Search for the cell housing the specified text and yield its [x, y] center coordinate. 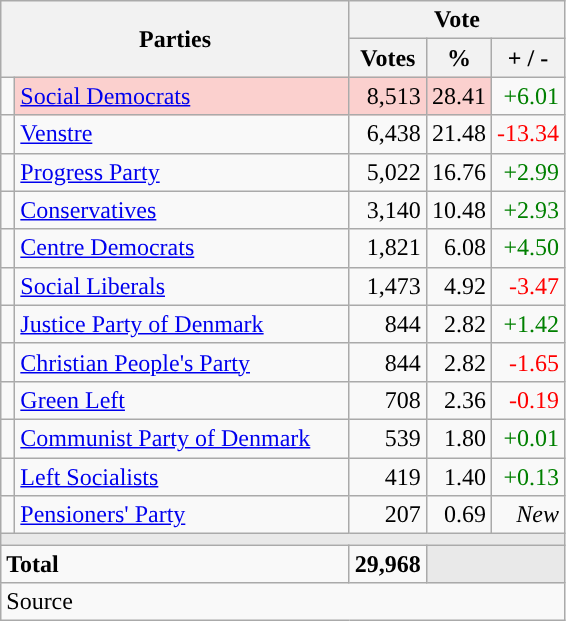
0.69 [458, 515]
Votes [388, 58]
Centre Democrats [182, 248]
% [458, 58]
1,473 [388, 286]
Left Socialists [182, 477]
28.41 [458, 96]
Green Left [182, 400]
-1.65 [528, 362]
Justice Party of Denmark [182, 324]
3,140 [388, 210]
+4.50 [528, 248]
+2.99 [528, 172]
16.76 [458, 172]
2.36 [458, 400]
-13.34 [528, 134]
1.40 [458, 477]
1.80 [458, 438]
+0.01 [528, 438]
-0.19 [528, 400]
419 [388, 477]
Pensioners' Party [182, 515]
Christian People's Party [182, 362]
+ / - [528, 58]
29,968 [388, 564]
Parties [176, 39]
708 [388, 400]
207 [388, 515]
+2.93 [528, 210]
5,022 [388, 172]
+1.42 [528, 324]
4.92 [458, 286]
+6.01 [528, 96]
Venstre [182, 134]
Communist Party of Denmark [182, 438]
-3.47 [528, 286]
Conservatives [182, 210]
New [528, 515]
8,513 [388, 96]
Social Liberals [182, 286]
1,821 [388, 248]
21.48 [458, 134]
Source [283, 602]
+0.13 [528, 477]
Social Democrats [182, 96]
Total [176, 564]
10.48 [458, 210]
Vote [456, 20]
6.08 [458, 248]
Progress Party [182, 172]
539 [388, 438]
6,438 [388, 134]
